Return [x, y] of the center of cell containing provided text 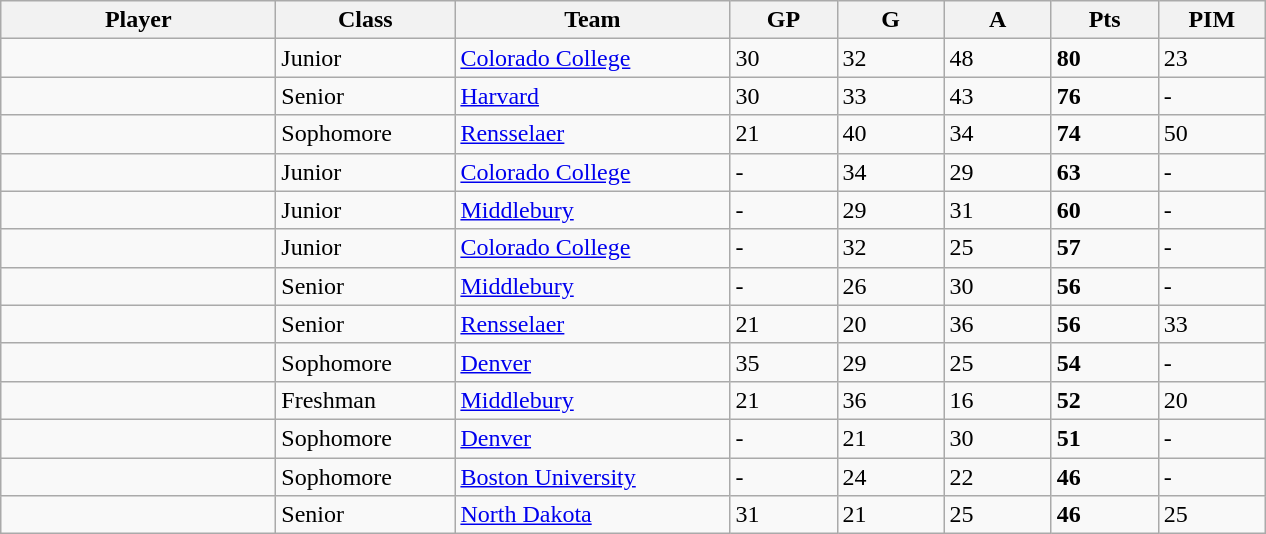
76 [1104, 96]
60 [1104, 210]
Team [592, 20]
35 [784, 362]
22 [998, 477]
Player [138, 20]
63 [1104, 172]
50 [1212, 134]
GP [784, 20]
Freshman [366, 400]
74 [1104, 134]
51 [1104, 438]
16 [998, 400]
PIM [1212, 20]
24 [890, 477]
G [890, 20]
Boston University [592, 477]
48 [998, 58]
26 [890, 286]
40 [890, 134]
Class [366, 20]
54 [1104, 362]
Pts [1104, 20]
23 [1212, 58]
Harvard [592, 96]
A [998, 20]
North Dakota [592, 515]
57 [1104, 248]
52 [1104, 400]
43 [998, 96]
80 [1104, 58]
